Extract the [X, Y] coordinate from the center of the cell holding the provided text.  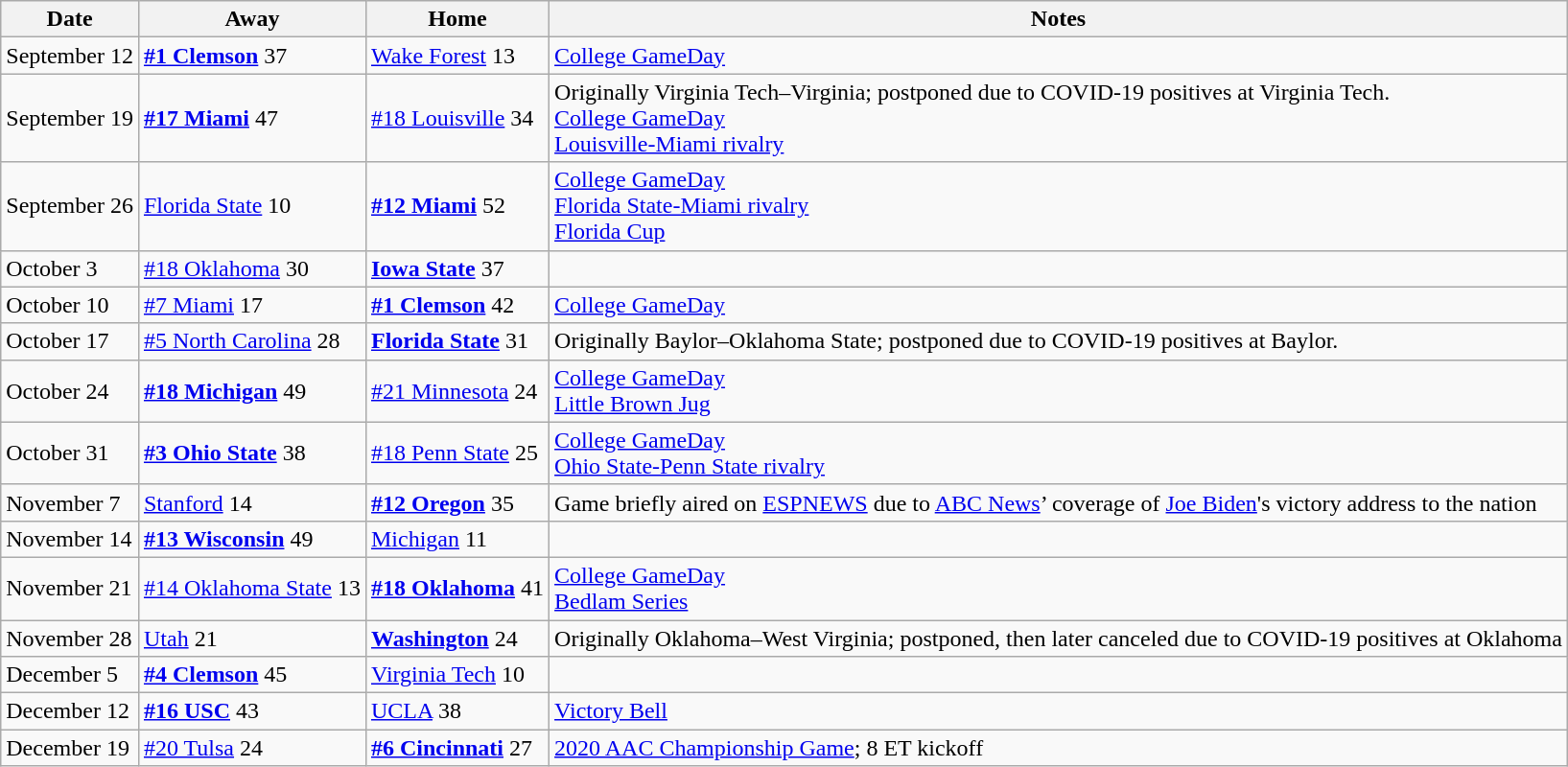
Virginia Tech 10 [456, 675]
November 14 [70, 539]
September 26 [70, 206]
Iowa State 37 [456, 268]
#12 Oregon 35 [456, 502]
October 17 [70, 341]
Game briefly aired on ESPNEWS due to ABC News’ coverage of Joe Biden's victory address to the nation [1059, 502]
Away [251, 19]
#14 Oklahoma State 13 [251, 589]
#18 Penn State 25 [456, 453]
Notes [1059, 19]
#18 Louisville 34 [456, 118]
#6 Cincinnati 27 [456, 748]
Michigan 11 [456, 539]
Date [70, 19]
Originally Baylor–Oklahoma State; postponed due to COVID-19 positives at Baylor. [1059, 341]
#18 Michigan 49 [251, 391]
College GameDayBedlam Series [1059, 589]
September 12 [70, 56]
#1 Clemson 37 [251, 56]
October 31 [70, 453]
October 3 [70, 268]
#18 Oklahoma 41 [456, 589]
#16 USC 43 [251, 711]
Florida State 10 [251, 206]
November 21 [70, 589]
October 10 [70, 305]
#12 Miami 52 [456, 206]
UCLA 38 [456, 711]
December 5 [70, 675]
Washington 24 [456, 638]
#3 Ohio State 38 [251, 453]
Victory Bell [1059, 711]
#5 North Carolina 28 [251, 341]
October 24 [70, 391]
Stanford 14 [251, 502]
December 12 [70, 711]
College GameDayLittle Brown Jug [1059, 391]
#20 Tulsa 24 [251, 748]
#18 Oklahoma 30 [251, 268]
Utah 21 [251, 638]
November 7 [70, 502]
Originally Virginia Tech–Virginia; postponed due to COVID-19 positives at Virginia Tech.College GameDayLouisville-Miami rivalry [1059, 118]
Wake Forest 13 [456, 56]
November 28 [70, 638]
Florida State 31 [456, 341]
Home [456, 19]
College GameDayFlorida State-Miami rivalryFlorida Cup [1059, 206]
College GameDayOhio State-Penn State rivalry [1059, 453]
#17 Miami 47 [251, 118]
2020 AAC Championship Game; 8 ET kickoff [1059, 748]
#7 Miami 17 [251, 305]
#13 Wisconsin 49 [251, 539]
December 19 [70, 748]
#4 Clemson 45 [251, 675]
#1 Clemson 42 [456, 305]
Originally Oklahoma–West Virginia; postponed, then later canceled due to COVID-19 positives at Oklahoma [1059, 638]
September 19 [70, 118]
#21 Minnesota 24 [456, 391]
